Pinpoint the cell where the given text exists, returning its [X, Y] midpoint coordinate. 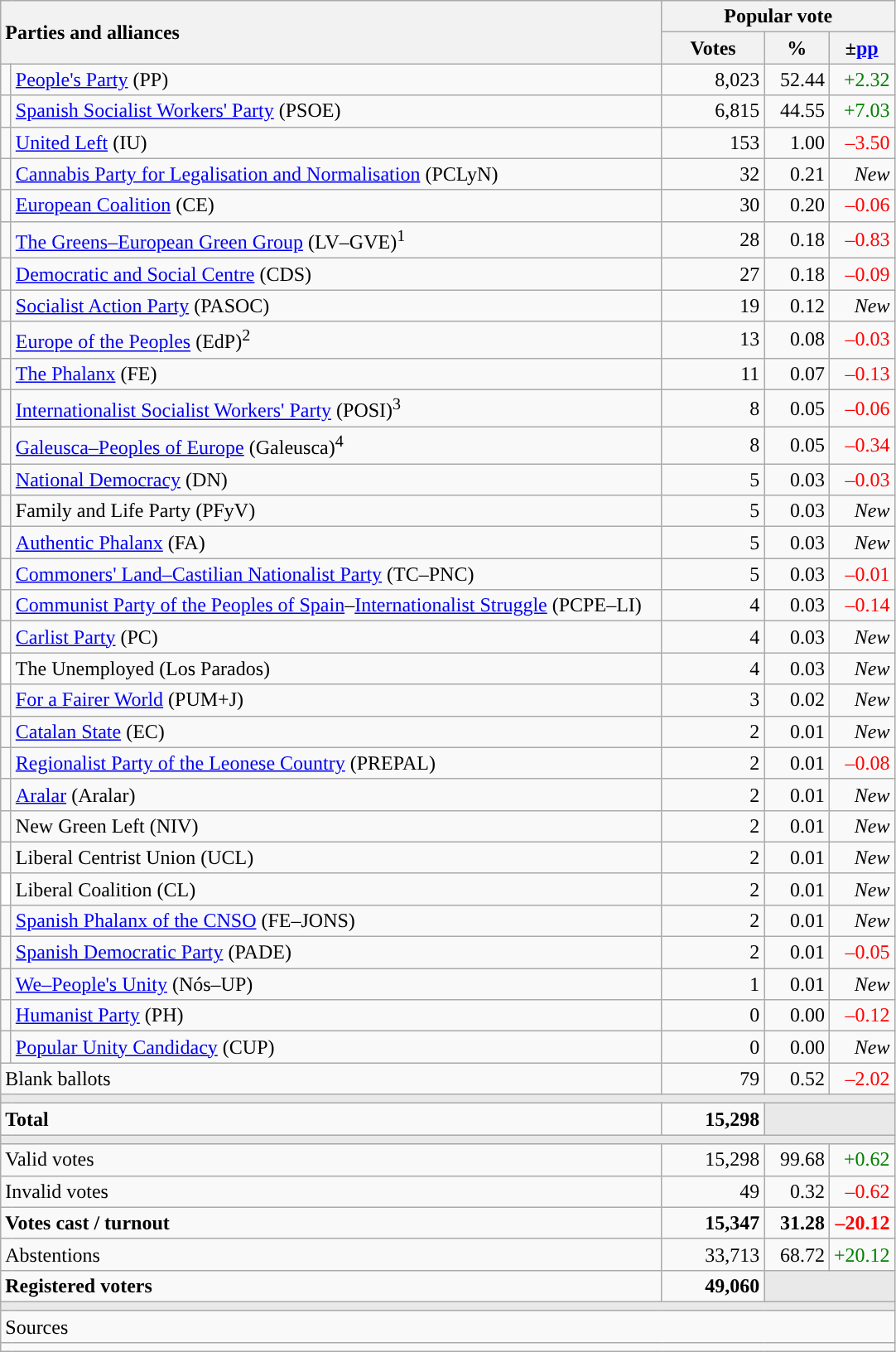
The Unemployed (Los Parados) [336, 669]
0.07 [797, 374]
We–People's Unity (Nós–UP) [336, 984]
Cannabis Party for Legalisation and Normalisation (PCLyN) [336, 174]
27 [713, 274]
0.08 [797, 340]
Parties and alliances [331, 32]
44.55 [797, 111]
–2.02 [861, 1079]
People's Party (PP) [336, 80]
Valid votes [331, 1160]
3 [713, 700]
Registered voters [331, 1286]
–0.62 [861, 1191]
% [797, 48]
+7.03 [861, 111]
+0.62 [861, 1160]
Carlist Party (PC) [336, 637]
Popular Unity Candidacy (CUP) [336, 1047]
Humanist Party (PH) [336, 1016]
49 [713, 1191]
11 [713, 374]
Liberal Coalition (CL) [336, 889]
–0.05 [861, 953]
Spanish Democratic Party (PADE) [336, 953]
+20.12 [861, 1254]
Abstentions [331, 1254]
1 [713, 984]
19 [713, 306]
Regionalist Party of the Leonese Country (PREPAL) [336, 763]
New Green Left (NIV) [336, 826]
31.28 [797, 1223]
For a Fairer World (PUM+J) [336, 700]
52.44 [797, 80]
–0.12 [861, 1016]
68.72 [797, 1254]
–0.09 [861, 274]
Votes [713, 48]
33,713 [713, 1254]
49,060 [713, 1286]
–0.34 [861, 446]
National Democracy (DN) [336, 480]
United Left (IU) [336, 142]
Authentic Phalanx (FA) [336, 543]
Spanish Socialist Workers' Party (PSOE) [336, 111]
Family and Life Party (PFyV) [336, 511]
79 [713, 1079]
1.00 [797, 142]
Spanish Phalanx of the CNSO (FE–JONS) [336, 920]
28 [713, 240]
Sources [447, 1326]
Catalan State (EC) [336, 732]
Europe of the Peoples (EdP)2 [336, 340]
Total [331, 1119]
0.20 [797, 205]
Liberal Centrist Union (UCL) [336, 857]
–3.50 [861, 142]
–0.01 [861, 574]
–0.13 [861, 374]
30 [713, 205]
153 [713, 142]
±pp [861, 48]
Blank ballots [331, 1079]
Popular vote [778, 17]
13 [713, 340]
0.52 [797, 1079]
Galeusca–Peoples of Europe (Galeusca)4 [336, 446]
0.32 [797, 1191]
The Greens–European Green Group (LV–GVE)1 [336, 240]
8,023 [713, 80]
Invalid votes [331, 1191]
0.02 [797, 700]
0.21 [797, 174]
+2.32 [861, 80]
Commoners' Land–Castilian Nationalist Party (TC–PNC) [336, 574]
Democratic and Social Centre (CDS) [336, 274]
The Phalanx (FE) [336, 374]
Socialist Action Party (PASOC) [336, 306]
Votes cast / turnout [331, 1223]
European Coalition (CE) [336, 205]
Aralar (Aralar) [336, 794]
–0.83 [861, 240]
6,815 [713, 111]
32 [713, 174]
0.12 [797, 306]
99.68 [797, 1160]
15,347 [713, 1223]
–0.08 [861, 763]
Internationalist Socialist Workers' Party (POSI)3 [336, 408]
–20.12 [861, 1223]
Communist Party of the Peoples of Spain–Internationalist Struggle (PCPE–LI) [336, 606]
–0.14 [861, 606]
